Extract the (X, Y) coordinate from the center of the cell holding the provided text.  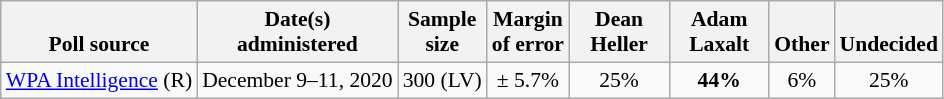
Date(s)administered (298, 32)
Other (802, 32)
300 (LV) (442, 80)
44% (719, 80)
December 9–11, 2020 (298, 80)
AdamLaxalt (719, 32)
± 5.7% (528, 80)
Samplesize (442, 32)
Poll source (99, 32)
DeanHeller (619, 32)
Undecided (889, 32)
Marginof error (528, 32)
WPA Intelligence (R) (99, 80)
6% (802, 80)
